Identify which cell holds the provided text, then report its (X, Y) central coordinate. 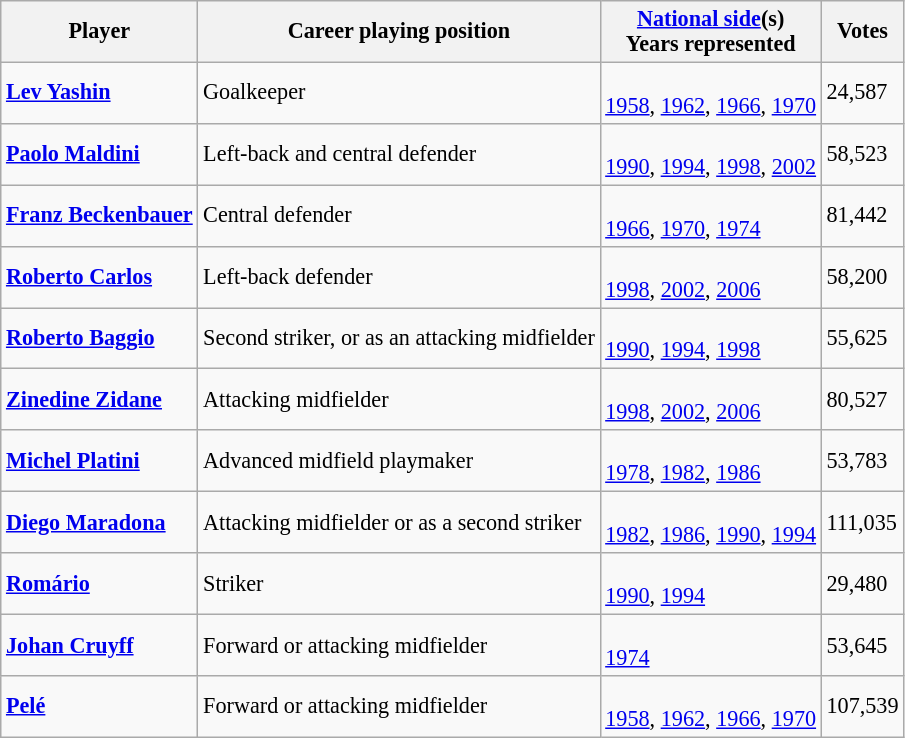
Roberto Baggio (100, 338)
Striker (399, 584)
Johan Cruyff (100, 644)
24,587 (862, 92)
80,527 (862, 400)
111,035 (862, 522)
Left-back and central defender (399, 154)
Advanced midfield playmaker (399, 460)
1990, 1994 (710, 584)
Paolo Maldini (100, 154)
1982, 1986, 1990, 1994 (710, 522)
Romário (100, 584)
Player (100, 32)
58,200 (862, 276)
1990, 1994, 1998, 2002 (710, 154)
1974 (710, 644)
Attacking midfielder or as a second striker (399, 522)
Left-back defender (399, 276)
Central defender (399, 216)
53,783 (862, 460)
1966, 1970, 1974 (710, 216)
Goalkeeper (399, 92)
National side(s)Years represented (710, 32)
1990, 1994, 1998 (710, 338)
81,442 (862, 216)
Michel Platini (100, 460)
1978, 1982, 1986 (710, 460)
Career playing position (399, 32)
Lev Yashin (100, 92)
55,625 (862, 338)
53,645 (862, 644)
Diego Maradona (100, 522)
Pelé (100, 706)
107,539 (862, 706)
Votes (862, 32)
Franz Beckenbauer (100, 216)
58,523 (862, 154)
Roberto Carlos (100, 276)
Attacking midfielder (399, 400)
Zinedine Zidane (100, 400)
29,480 (862, 584)
Second striker, or as an attacking midfielder (399, 338)
